Extract the [x, y] coordinate from the center of the cell holding the provided text.  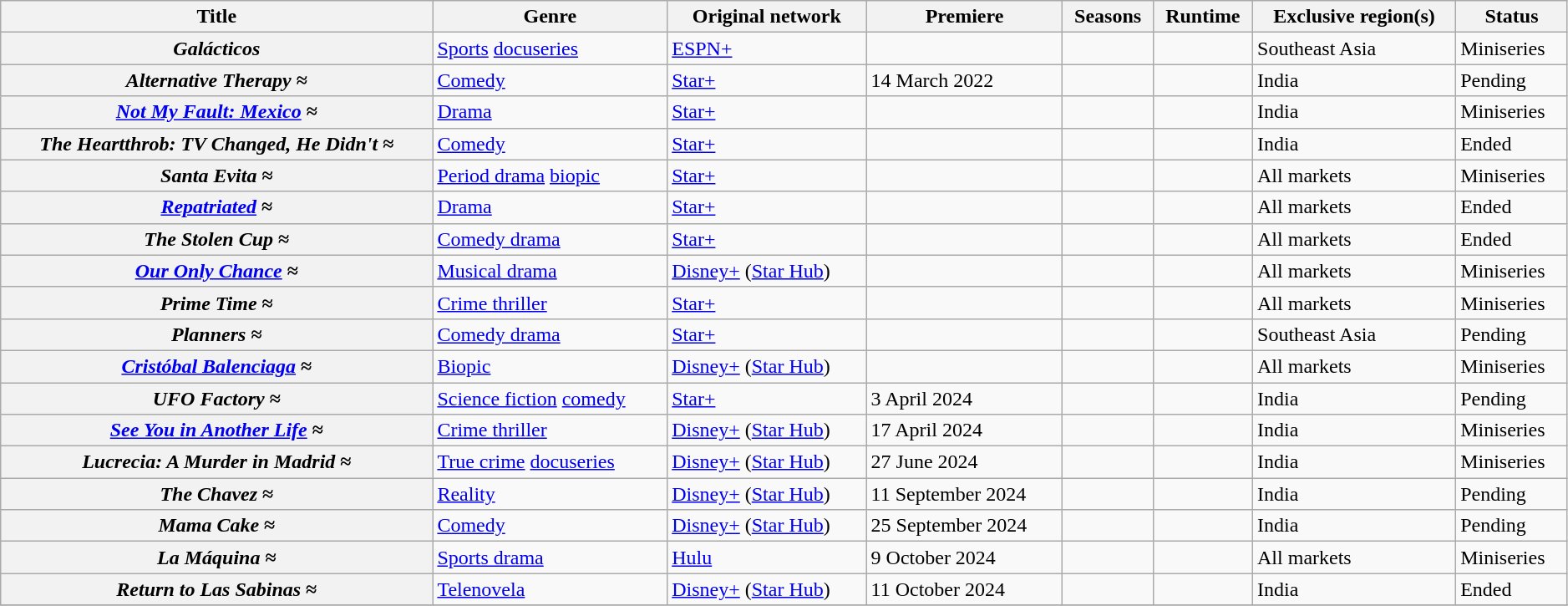
Lucrecia: A Murder in Madrid ≈ [217, 462]
UFO Factory ≈ [217, 399]
Period drama biopic [550, 176]
Sports drama [550, 558]
The Stolen Cup ≈ [217, 239]
Prime Time ≈ [217, 303]
The Chavez ≈ [217, 494]
11 October 2024 [964, 589]
Premiere [964, 17]
Original network [767, 17]
Santa Evita ≈ [217, 176]
True crime docuseries [550, 462]
Return to Las Sabinas ≈ [217, 589]
14 March 2022 [964, 80]
9 October 2024 [964, 558]
Alternative Therapy ≈ [217, 80]
11 September 2024 [964, 494]
3 April 2024 [964, 399]
17 April 2024 [964, 430]
Runtime [1203, 17]
The Heartthrob: TV Changed, He Didn't ≈ [217, 144]
ESPN+ [767, 48]
Science fiction comedy [550, 399]
Our Only Chance ≈ [217, 271]
27 June 2024 [964, 462]
Status [1512, 17]
Exclusive region(s) [1355, 17]
Mama Cake ≈ [217, 526]
Repatriated ≈ [217, 207]
Galácticos [217, 48]
Cristóbal Balenciaga ≈ [217, 366]
Telenovela [550, 589]
Seasons [1108, 17]
Not My Fault: Mexico ≈ [217, 112]
Reality [550, 494]
La Máquina ≈ [217, 558]
Title [217, 17]
Hulu [767, 558]
Genre [550, 17]
Musical drama [550, 271]
Planners ≈ [217, 334]
25 September 2024 [964, 526]
Sports docuseries [550, 48]
See You in Another Life ≈ [217, 430]
Biopic [550, 366]
